Search for the cell housing the specified text and yield its (x, y) center coordinate. 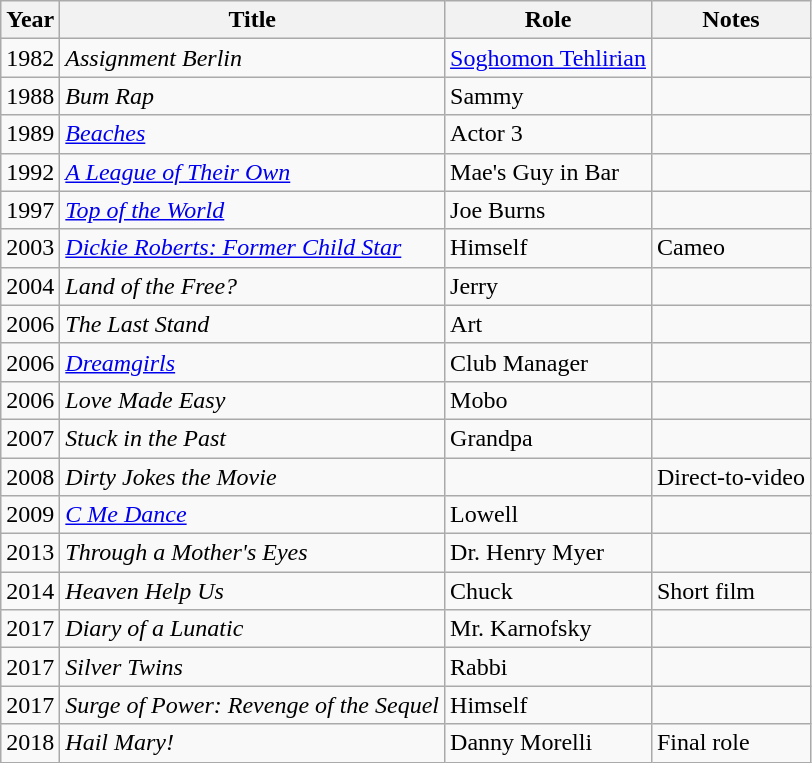
Through a Mother's Eyes (252, 553)
Joe Burns (548, 210)
Chuck (548, 591)
2004 (30, 286)
Dreamgirls (252, 362)
1989 (30, 134)
Soghomon Tehlirian (548, 58)
Dirty Jokes the Movie (252, 477)
Mae's Guy in Bar (548, 172)
2018 (30, 743)
2003 (30, 248)
Club Manager (548, 362)
Danny Morelli (548, 743)
Notes (730, 20)
Dickie Roberts: Former Child Star (252, 248)
Direct-to-video (730, 477)
Heaven Help Us (252, 591)
Actor 3 (548, 134)
Grandpa (548, 438)
Short film (730, 591)
Dr. Henry Myer (548, 553)
Art (548, 324)
2007 (30, 438)
Land of the Free? (252, 286)
1997 (30, 210)
Hail Mary! (252, 743)
Sammy (548, 96)
Bum Rap (252, 96)
1982 (30, 58)
1988 (30, 96)
Lowell (548, 515)
Year (30, 20)
Stuck in the Past (252, 438)
Cameo (730, 248)
2013 (30, 553)
C Me Dance (252, 515)
The Last Stand (252, 324)
Title (252, 20)
Mr. Karnofsky (548, 629)
Mobo (548, 400)
Jerry (548, 286)
2009 (30, 515)
Final role (730, 743)
A League of Their Own (252, 172)
1992 (30, 172)
Silver Twins (252, 667)
Top of the World (252, 210)
Assignment Berlin (252, 58)
2008 (30, 477)
2014 (30, 591)
Beaches (252, 134)
Rabbi (548, 667)
Role (548, 20)
Surge of Power: Revenge of the Sequel (252, 705)
Diary of a Lunatic (252, 629)
Love Made Easy (252, 400)
